Return the [x, y] coordinate for the center point of the cell that contains the specified text.  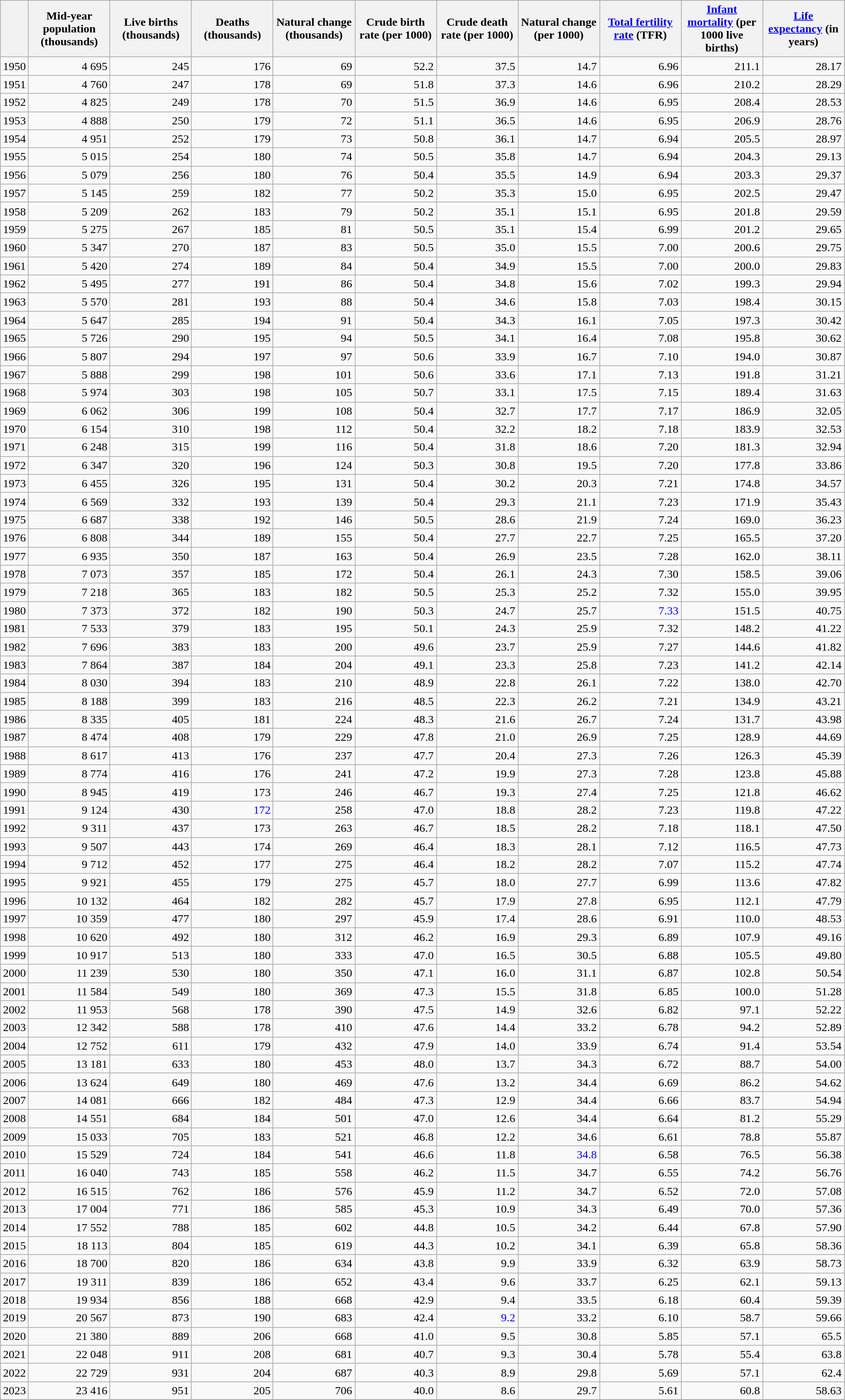
8.6 [477, 1390]
521 [314, 1137]
5 647 [70, 320]
7.15 [640, 393]
8 030 [70, 683]
197.3 [722, 320]
16.4 [559, 338]
40.75 [803, 611]
873 [151, 1318]
48.0 [396, 1064]
6.44 [640, 1227]
70.0 [722, 1209]
22.3 [477, 701]
839 [151, 1282]
70 [314, 102]
208.4 [722, 102]
2000 [14, 973]
7.12 [640, 846]
2015 [14, 1246]
197 [233, 357]
1963 [14, 302]
1973 [14, 483]
45.3 [396, 1209]
17.5 [559, 393]
37.20 [803, 538]
30.15 [803, 302]
23.3 [477, 665]
820 [151, 1264]
7.30 [640, 574]
2021 [14, 1354]
25.7 [559, 611]
131 [314, 483]
67.8 [722, 1227]
121.8 [722, 792]
6.82 [640, 1010]
326 [151, 483]
10.2 [477, 1246]
81.2 [722, 1118]
47.9 [396, 1046]
55.87 [803, 1137]
41.22 [803, 629]
91.4 [722, 1046]
32.05 [803, 411]
194 [233, 320]
20 567 [70, 1318]
344 [151, 538]
47.73 [803, 846]
112.1 [722, 901]
29.59 [803, 211]
1982 [14, 647]
1962 [14, 284]
7.33 [640, 611]
369 [314, 991]
1998 [14, 937]
1954 [14, 139]
9.9 [477, 1264]
1993 [14, 846]
18.0 [477, 883]
8 188 [70, 701]
Natural change (thousands) [314, 29]
7.17 [640, 411]
30.87 [803, 357]
9 507 [70, 846]
6 569 [70, 501]
11 239 [70, 973]
39.95 [803, 593]
6.74 [640, 1046]
6.85 [640, 991]
12 752 [70, 1046]
6.49 [640, 1209]
7.02 [640, 284]
387 [151, 665]
25.2 [559, 593]
41.82 [803, 647]
47.1 [396, 973]
452 [151, 865]
36.5 [477, 121]
211.1 [722, 66]
247 [151, 84]
18.8 [477, 810]
46.62 [803, 792]
16.5 [477, 955]
6 808 [70, 538]
148.2 [722, 629]
52.22 [803, 1010]
46.8 [396, 1137]
42.4 [396, 1318]
14.0 [477, 1046]
57.36 [803, 1209]
5 079 [70, 175]
1965 [14, 338]
50.1 [396, 629]
410 [314, 1028]
576 [314, 1191]
394 [151, 683]
588 [151, 1028]
1985 [14, 701]
6 687 [70, 520]
1984 [14, 683]
1978 [14, 574]
51.8 [396, 84]
31.63 [803, 393]
8.9 [477, 1372]
116 [314, 447]
246 [314, 792]
1996 [14, 901]
432 [314, 1046]
2003 [14, 1028]
146 [314, 520]
262 [151, 211]
54.62 [803, 1082]
183.9 [722, 429]
47.74 [803, 865]
169.0 [722, 520]
1981 [14, 629]
58.63 [803, 1390]
118.1 [722, 828]
277 [151, 284]
34.9 [477, 266]
102.8 [722, 973]
2002 [14, 1010]
11.2 [477, 1191]
36.23 [803, 520]
6.55 [640, 1173]
28.17 [803, 66]
1961 [14, 266]
21.6 [477, 719]
20.3 [559, 483]
54.00 [803, 1064]
Natural change (per 1000) [559, 29]
44.3 [396, 1246]
32.7 [477, 411]
8 335 [70, 719]
1967 [14, 375]
43.8 [396, 1264]
48.53 [803, 919]
7 696 [70, 647]
21.9 [559, 520]
94 [314, 338]
9.4 [477, 1300]
198.4 [722, 302]
165.5 [722, 538]
23.5 [559, 556]
2011 [14, 1173]
84 [314, 266]
18 700 [70, 1264]
59.66 [803, 1318]
17.9 [477, 901]
35.0 [477, 247]
29.47 [803, 193]
195.8 [722, 338]
6.69 [640, 1082]
60.8 [722, 1390]
19.5 [559, 465]
379 [151, 629]
17 552 [70, 1227]
37.5 [477, 66]
79 [314, 211]
229 [314, 737]
55.4 [722, 1354]
112 [314, 429]
1957 [14, 193]
2010 [14, 1155]
258 [314, 810]
9 921 [70, 883]
1964 [14, 320]
Infant mortality (per 1000 live births) [722, 29]
10.9 [477, 1209]
174.8 [722, 483]
333 [314, 955]
558 [314, 1173]
31.21 [803, 375]
32.2 [477, 429]
687 [314, 1372]
186.9 [722, 411]
Crude death rate (per 1000) [477, 29]
33.1 [477, 393]
224 [314, 719]
724 [151, 1155]
51.1 [396, 121]
7.10 [640, 357]
1994 [14, 865]
530 [151, 973]
771 [151, 1209]
297 [314, 919]
13 181 [70, 1064]
138.0 [722, 683]
45.88 [803, 774]
42.70 [803, 683]
7 373 [70, 611]
2013 [14, 1209]
320 [151, 465]
36.1 [477, 139]
1977 [14, 556]
208 [233, 1354]
72 [314, 121]
45.39 [803, 756]
237 [314, 756]
1995 [14, 883]
35.3 [477, 193]
35.43 [803, 501]
155.0 [722, 593]
97.1 [722, 1010]
88.7 [722, 1064]
144.6 [722, 647]
9.5 [477, 1336]
53.54 [803, 1046]
113.6 [722, 883]
1988 [14, 756]
13.2 [477, 1082]
383 [151, 647]
1972 [14, 465]
94.2 [722, 1028]
35.5 [477, 175]
365 [151, 593]
12.6 [477, 1118]
163 [314, 556]
47.50 [803, 828]
5.78 [640, 1354]
282 [314, 901]
199.3 [722, 284]
6.87 [640, 973]
7 073 [70, 574]
7.13 [640, 375]
1960 [14, 247]
6.78 [640, 1028]
28.53 [803, 102]
32.53 [803, 429]
30.5 [559, 955]
155 [314, 538]
16.7 [559, 357]
6.39 [640, 1246]
5.69 [640, 1372]
306 [151, 411]
652 [314, 1282]
619 [314, 1246]
101 [314, 375]
38.11 [803, 556]
15.6 [559, 284]
464 [151, 901]
116.5 [722, 846]
76.5 [722, 1155]
91 [314, 320]
24.7 [477, 611]
Life expectancy (in years) [803, 29]
6.66 [640, 1100]
131.7 [722, 719]
29.65 [803, 229]
8 774 [70, 774]
2005 [14, 1064]
6.18 [640, 1300]
6.89 [640, 937]
7 218 [70, 593]
419 [151, 792]
5 420 [70, 266]
6 248 [70, 447]
19.9 [477, 774]
51.5 [396, 102]
4 825 [70, 102]
6 062 [70, 411]
28.1 [559, 846]
1976 [14, 538]
2022 [14, 1372]
19 934 [70, 1300]
5 888 [70, 375]
203.3 [722, 175]
30.62 [803, 338]
399 [151, 701]
633 [151, 1064]
105.5 [722, 955]
252 [151, 139]
10 359 [70, 919]
47.5 [396, 1010]
285 [151, 320]
7 864 [70, 665]
2012 [14, 1191]
22.7 [559, 538]
47.22 [803, 810]
65.8 [722, 1246]
77 [314, 193]
16 040 [70, 1173]
310 [151, 429]
139 [314, 501]
29.7 [559, 1390]
47.82 [803, 883]
6.58 [640, 1155]
18 113 [70, 1246]
18.3 [477, 846]
6.10 [640, 1318]
1950 [14, 66]
22 048 [70, 1354]
1970 [14, 429]
17.7 [559, 411]
192 [233, 520]
21.1 [559, 501]
16.9 [477, 937]
62.1 [722, 1282]
7.03 [640, 302]
191.8 [722, 375]
8 617 [70, 756]
1971 [14, 447]
177.8 [722, 465]
1958 [14, 211]
28.29 [803, 84]
568 [151, 1010]
2014 [14, 1227]
50.7 [396, 393]
7.27 [640, 647]
7.26 [640, 756]
Live births (thousands) [151, 29]
2009 [14, 1137]
205.5 [722, 139]
1952 [14, 102]
281 [151, 302]
602 [314, 1227]
372 [151, 611]
241 [314, 774]
49.1 [396, 665]
58.73 [803, 1264]
188 [233, 1300]
189.4 [722, 393]
1959 [14, 229]
7 533 [70, 629]
19.3 [477, 792]
492 [151, 937]
1951 [14, 84]
73 [314, 139]
43.21 [803, 701]
4 888 [70, 121]
15 529 [70, 1155]
1990 [14, 792]
1992 [14, 828]
40.7 [396, 1354]
315 [151, 447]
56.38 [803, 1155]
177 [233, 865]
649 [151, 1082]
477 [151, 919]
16.0 [477, 973]
541 [314, 1155]
134.9 [722, 701]
47.7 [396, 756]
2016 [14, 1264]
7.08 [640, 338]
41.0 [396, 1336]
128.9 [722, 737]
611 [151, 1046]
56.76 [803, 1173]
256 [151, 175]
9 712 [70, 865]
1997 [14, 919]
9 124 [70, 810]
46.6 [396, 1155]
21 380 [70, 1336]
245 [151, 66]
35.8 [477, 157]
634 [314, 1264]
19 311 [70, 1282]
259 [151, 193]
47.79 [803, 901]
469 [314, 1082]
437 [151, 828]
666 [151, 1100]
290 [151, 338]
204.3 [722, 157]
78.8 [722, 1137]
2020 [14, 1336]
29.94 [803, 284]
15 033 [70, 1137]
17 004 [70, 1209]
1987 [14, 737]
33.5 [559, 1300]
7.22 [640, 683]
200 [314, 647]
33.7 [559, 1282]
303 [151, 393]
29.75 [803, 247]
5 495 [70, 284]
357 [151, 574]
6 455 [70, 483]
6.25 [640, 1282]
Deaths (thousands) [233, 29]
151.5 [722, 611]
254 [151, 157]
49.80 [803, 955]
585 [314, 1209]
57.90 [803, 1227]
5 726 [70, 338]
484 [314, 1100]
86 [314, 284]
2007 [14, 1100]
48.5 [396, 701]
48.9 [396, 683]
50.8 [396, 139]
44.69 [803, 737]
4 695 [70, 66]
26.2 [559, 701]
17.1 [559, 375]
11.8 [477, 1155]
5 145 [70, 193]
29.83 [803, 266]
25.3 [477, 593]
43.98 [803, 719]
6.64 [640, 1118]
263 [314, 828]
6.88 [640, 955]
5 347 [70, 247]
6 347 [70, 465]
22 729 [70, 1372]
29.37 [803, 175]
196 [233, 465]
6 154 [70, 429]
11 584 [70, 991]
1956 [14, 175]
105 [314, 393]
5 015 [70, 157]
100.0 [722, 991]
12.9 [477, 1100]
2001 [14, 991]
10 132 [70, 901]
14 551 [70, 1118]
110.0 [722, 919]
513 [151, 955]
1966 [14, 357]
2017 [14, 1282]
13 624 [70, 1082]
81 [314, 229]
119.8 [722, 810]
171.9 [722, 501]
762 [151, 1191]
6.32 [640, 1264]
48.3 [396, 719]
23 416 [70, 1390]
21.0 [477, 737]
455 [151, 883]
1974 [14, 501]
210.2 [722, 84]
34.57 [803, 483]
856 [151, 1300]
57.08 [803, 1191]
299 [151, 375]
15.8 [559, 302]
2023 [14, 1390]
14.4 [477, 1028]
74 [314, 157]
405 [151, 719]
205 [233, 1390]
Crude birth rate (per 1000) [396, 29]
141.2 [722, 665]
16 515 [70, 1191]
8 474 [70, 737]
1975 [14, 520]
23.7 [477, 647]
58.36 [803, 1246]
60.4 [722, 1300]
15.4 [559, 229]
107.9 [722, 937]
40.3 [396, 1372]
97 [314, 357]
1986 [14, 719]
11.5 [477, 1173]
158.5 [722, 574]
34.2 [559, 1227]
951 [151, 1390]
9 311 [70, 828]
194.0 [722, 357]
408 [151, 737]
59.13 [803, 1282]
18.6 [559, 447]
126.3 [722, 756]
453 [314, 1064]
27.4 [559, 792]
15.0 [559, 193]
684 [151, 1118]
17.4 [477, 919]
1989 [14, 774]
162.0 [722, 556]
8 945 [70, 792]
5.61 [640, 1390]
706 [314, 1390]
42.14 [803, 665]
28.76 [803, 121]
7.05 [640, 320]
59.39 [803, 1300]
88 [314, 302]
501 [314, 1118]
2004 [14, 1046]
332 [151, 501]
5 974 [70, 393]
249 [151, 102]
32.94 [803, 447]
115.2 [722, 865]
2006 [14, 1082]
12 342 [70, 1028]
274 [151, 266]
11 953 [70, 1010]
390 [314, 1010]
931 [151, 1372]
4 951 [70, 139]
49.6 [396, 647]
29.8 [559, 1372]
1999 [14, 955]
911 [151, 1354]
6.61 [640, 1137]
30.2 [477, 483]
1953 [14, 121]
33.6 [477, 375]
6.52 [640, 1191]
20.4 [477, 756]
10 620 [70, 937]
50.54 [803, 973]
294 [151, 357]
2018 [14, 1300]
108 [314, 411]
25.8 [559, 665]
44.8 [396, 1227]
1979 [14, 593]
5 807 [70, 357]
40.0 [396, 1390]
683 [314, 1318]
9.6 [477, 1282]
83.7 [722, 1100]
124 [314, 465]
30.4 [559, 1354]
174 [233, 846]
39.06 [803, 574]
549 [151, 991]
804 [151, 1246]
216 [314, 701]
15.1 [559, 211]
5 275 [70, 229]
12.2 [477, 1137]
1969 [14, 411]
76 [314, 175]
5 570 [70, 302]
63.9 [722, 1264]
181 [233, 719]
6.91 [640, 919]
54.94 [803, 1100]
2008 [14, 1118]
788 [151, 1227]
5.85 [640, 1336]
206 [233, 1336]
26.7 [559, 719]
1991 [14, 810]
1983 [14, 665]
36.9 [477, 102]
210 [314, 683]
72.0 [722, 1191]
Mid-year population (thousands) [70, 29]
86.2 [722, 1082]
47.8 [396, 737]
62.4 [803, 1372]
9.2 [477, 1318]
416 [151, 774]
49.16 [803, 937]
10.5 [477, 1227]
27.8 [559, 901]
1980 [14, 611]
13.7 [477, 1064]
681 [314, 1354]
30.42 [803, 320]
206.9 [722, 121]
9.3 [477, 1354]
202.5 [722, 193]
267 [151, 229]
200.6 [722, 247]
430 [151, 810]
250 [151, 121]
269 [314, 846]
889 [151, 1336]
312 [314, 937]
51.28 [803, 991]
83 [314, 247]
65.5 [803, 1336]
200.0 [722, 266]
22.8 [477, 683]
29.13 [803, 157]
33.86 [803, 465]
28.97 [803, 139]
6 935 [70, 556]
47.2 [396, 774]
123.8 [722, 774]
5 209 [70, 211]
201.8 [722, 211]
32.6 [559, 1010]
10 917 [70, 955]
7.07 [640, 865]
201.2 [722, 229]
1955 [14, 157]
55.29 [803, 1118]
52.89 [803, 1028]
16.1 [559, 320]
58.7 [722, 1318]
2019 [14, 1318]
4 760 [70, 84]
6.72 [640, 1064]
52.2 [396, 66]
37.3 [477, 84]
743 [151, 1173]
181.3 [722, 447]
191 [233, 284]
338 [151, 520]
705 [151, 1137]
270 [151, 247]
18.5 [477, 828]
14 081 [70, 1100]
42.9 [396, 1300]
Total fertility rate (TFR) [640, 29]
31.1 [559, 973]
74.2 [722, 1173]
43.4 [396, 1282]
413 [151, 756]
63.8 [803, 1354]
1968 [14, 393]
443 [151, 846]
